Identify which cell holds the provided text, then report its [X, Y] central coordinate. 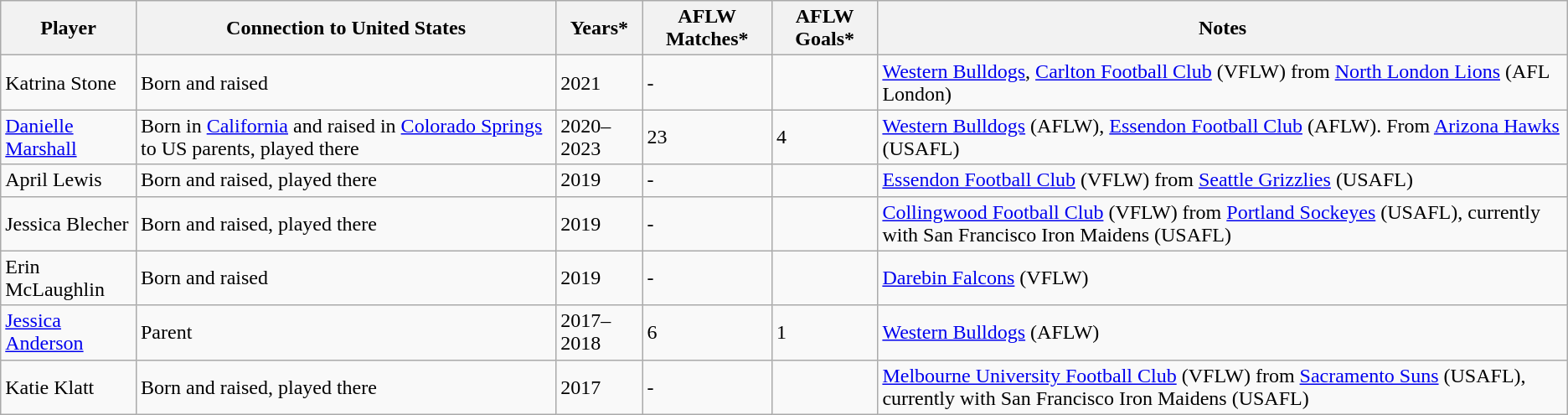
Katrina Stone [69, 82]
2021 [600, 82]
Connection to United States [345, 29]
23 [707, 137]
AFLW Matches* [707, 29]
Danielle Marshall [69, 137]
6 [707, 332]
AFLW Goals* [824, 29]
Darebin Falcons (VFLW) [1223, 278]
Melbourne University Football Club (VFLW) from Sacramento Suns (USAFL), currently with San Francisco Iron Maidens (USAFL) [1223, 387]
1 [824, 332]
Jessica Blecher [69, 223]
Western Bulldogs (AFLW) [1223, 332]
Western Bulldogs (AFLW), Essendon Football Club (AFLW). From Arizona Hawks (USAFL) [1223, 137]
Player [69, 29]
Years* [600, 29]
4 [824, 137]
Jessica Anderson [69, 332]
Western Bulldogs, Carlton Football Club (VFLW) from North London Lions (AFL London) [1223, 82]
Katie Klatt [69, 387]
Parent [345, 332]
2020–2023 [600, 137]
Collingwood Football Club (VFLW) from Portland Sockeyes (USAFL), currently with San Francisco Iron Maidens (USAFL) [1223, 223]
April Lewis [69, 180]
Born in California and raised in Colorado Springs to US parents, played there [345, 137]
Notes [1223, 29]
2017–2018 [600, 332]
Erin McLaughlin [69, 278]
2017 [600, 387]
Essendon Football Club (VFLW) from Seattle Grizzlies (USAFL) [1223, 180]
